Locate the cell with the specified text and output its (X, Y) center coordinate. 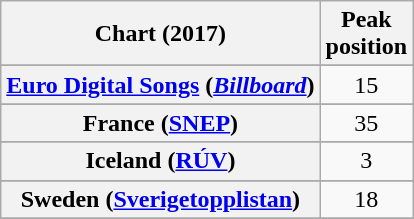
35 (366, 123)
France (SNEP) (160, 123)
Peakposition (366, 34)
Iceland (RÚV) (160, 161)
3 (366, 161)
15 (366, 85)
18 (366, 199)
Euro Digital Songs (Billboard) (160, 85)
Sweden (Sverigetopplistan) (160, 199)
Chart (2017) (160, 34)
